Capture the cell that displays the provided text and extract its (X, Y) central coordinate. 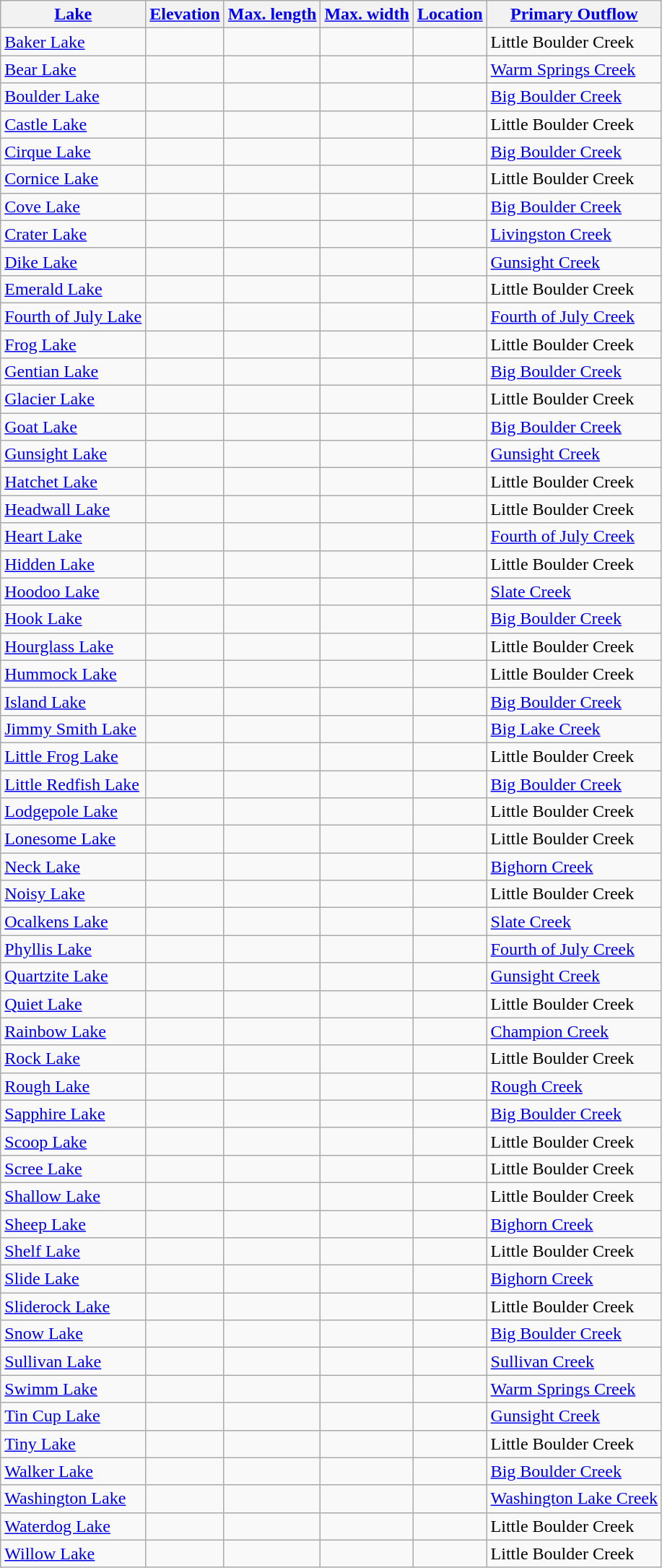
Emerald Lake (74, 289)
Gentian Lake (74, 372)
Sliderock Lake (74, 1307)
Location (450, 14)
Rough Creek (574, 1086)
Hidden Lake (74, 564)
Dike Lake (74, 261)
Headwall Lake (74, 509)
Cove Lake (74, 207)
Washington Lake Creek (574, 1499)
Waterdog Lake (74, 1526)
Hourglass Lake (74, 646)
Heart Lake (74, 537)
Phyllis Lake (74, 949)
Hummock Lake (74, 674)
Little Frog Lake (74, 756)
Noisy Lake (74, 894)
Hook Lake (74, 619)
Hoodoo Lake (74, 592)
Sapphire Lake (74, 1114)
Neck Lake (74, 867)
Primary Outflow (574, 14)
Sullivan Lake (74, 1361)
Lake (74, 14)
Glacier Lake (74, 399)
Tiny Lake (74, 1444)
Ocalkens Lake (74, 922)
Castle Lake (74, 124)
Bear Lake (74, 69)
Rock Lake (74, 1059)
Hatchet Lake (74, 482)
Max. width (367, 14)
Tin Cup Lake (74, 1416)
Sullivan Creek (574, 1361)
Baker Lake (74, 42)
Max. length (272, 14)
Rainbow Lake (74, 1031)
Frog Lake (74, 345)
Elevation (185, 14)
Cirque Lake (74, 152)
Jimmy Smith Lake (74, 729)
Gunsight Lake (74, 454)
Island Lake (74, 701)
Lodgepole Lake (74, 812)
Scree Lake (74, 1169)
Little Redfish Lake (74, 784)
Cornice Lake (74, 179)
Crater Lake (74, 234)
Quartzite Lake (74, 976)
Boulder Lake (74, 97)
Rough Lake (74, 1086)
Swimm Lake (74, 1389)
Slide Lake (74, 1279)
Livingston Creek (574, 234)
Sheep Lake (74, 1224)
Shelf Lake (74, 1252)
Washington Lake (74, 1499)
Snow Lake (74, 1334)
Walker Lake (74, 1471)
Quiet Lake (74, 1004)
Goat Lake (74, 427)
Scoop Lake (74, 1141)
Willow Lake (74, 1554)
Big Lake Creek (574, 729)
Champion Creek (574, 1031)
Fourth of July Lake (74, 316)
Lonesome Lake (74, 839)
Shallow Lake (74, 1196)
